Capture the cell that displays the provided text and extract its [X, Y] central coordinate. 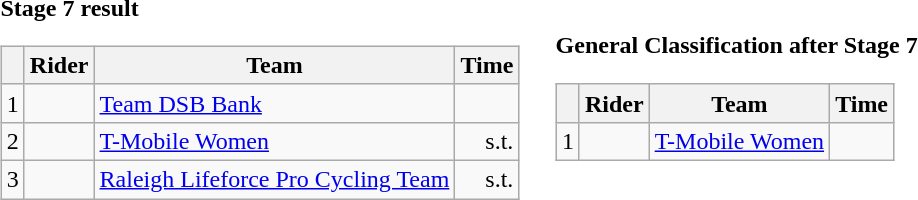
Raleigh Lifeforce Pro Cycling Team [274, 179]
3 [12, 179]
2 [12, 141]
Team DSB Bank [274, 103]
